Return the (X, Y) coordinate for the center point of the cell that contains the specified text.  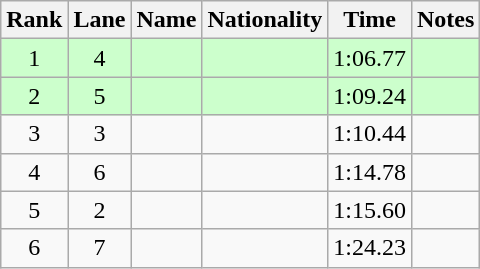
Nationality (265, 20)
1:24.23 (370, 248)
1:10.44 (370, 134)
1:14.78 (370, 172)
Name (166, 20)
Lane (100, 20)
Time (370, 20)
1:09.24 (370, 96)
1:15.60 (370, 210)
Notes (445, 20)
7 (100, 248)
Rank (34, 20)
1:06.77 (370, 58)
1 (34, 58)
